Identify which cell holds the provided text, then report its (X, Y) central coordinate. 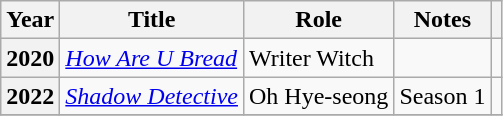
Season 1 (442, 96)
Role (318, 20)
Year (30, 20)
Shadow Detective (152, 96)
2020 (30, 58)
Writer Witch (318, 58)
Notes (442, 20)
How Are U Bread (152, 58)
Title (152, 20)
2022 (30, 96)
Oh Hye-seong (318, 96)
